Provide the (X, Y) coordinate of the cell's center where the given text is located.  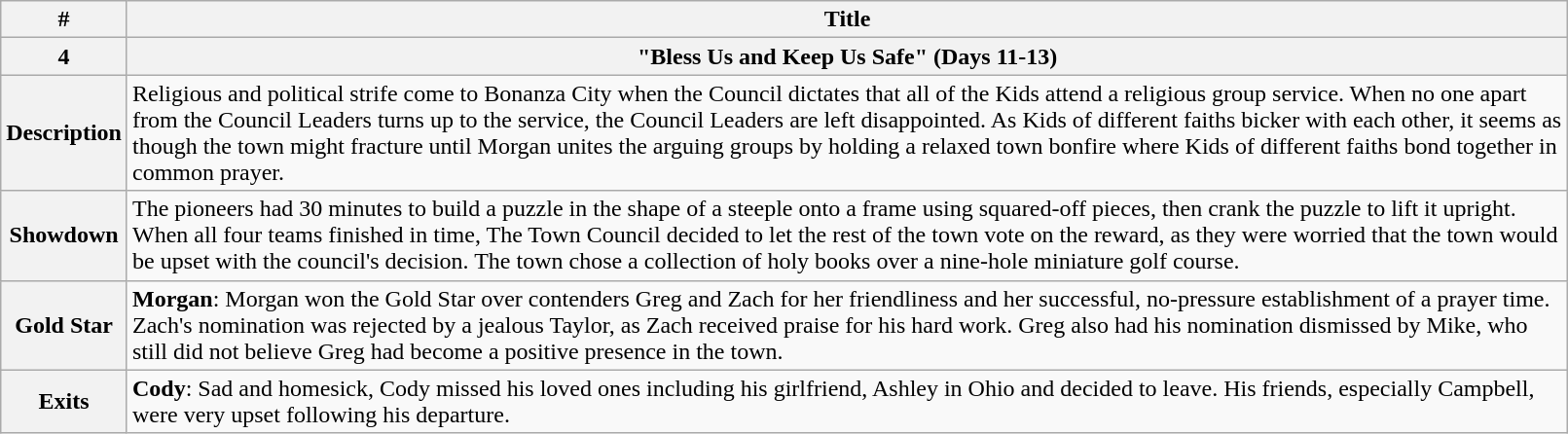
Exits (64, 401)
Showdown (64, 235)
# (64, 19)
Gold Star (64, 325)
4 (64, 56)
"Bless Us and Keep Us Safe" (Days 11-13) (847, 56)
Description (64, 132)
Title (847, 19)
